Pinpoint the cell where the given text exists, returning its (X, Y) midpoint coordinate. 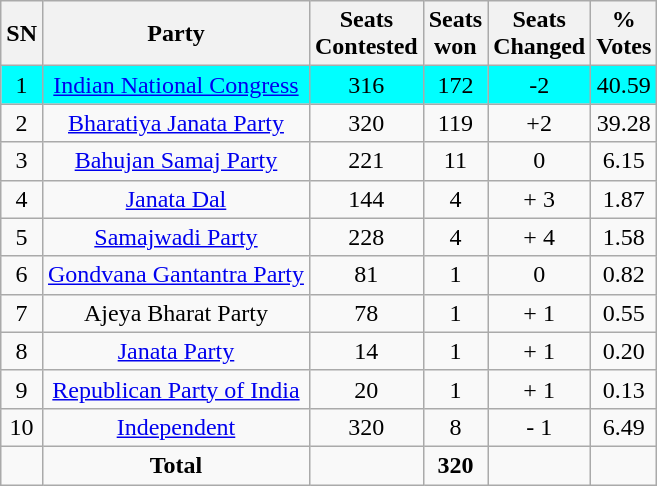
- 1 (540, 427)
228 (366, 237)
172 (455, 85)
1.58 (624, 237)
40.59 (624, 85)
Seats Changed (540, 34)
316 (366, 85)
0.82 (624, 275)
0.20 (624, 351)
0.55 (624, 313)
Samajwadi Party (176, 237)
SeatsContested (366, 34)
10 (22, 427)
144 (366, 199)
14 (366, 351)
Seatswon (455, 34)
Party (176, 34)
6 (22, 275)
Bharatiya Janata Party (176, 123)
SN (22, 34)
Janata Party (176, 351)
+ 4 (540, 237)
-2 (540, 85)
20 (366, 389)
Republican Party of India (176, 389)
Total (176, 465)
81 (366, 275)
6.49 (624, 427)
221 (366, 161)
7 (22, 313)
+ 3 (540, 199)
0.13 (624, 389)
5 (22, 237)
39.28 (624, 123)
Indian National Congress (176, 85)
+2 (540, 123)
Independent (176, 427)
6.15 (624, 161)
9 (22, 389)
Ajeya Bharat Party (176, 313)
Janata Dal (176, 199)
1.87 (624, 199)
2 (22, 123)
Gondvana Gantantra Party (176, 275)
3 (22, 161)
11 (455, 161)
%Votes (624, 34)
Bahujan Samaj Party (176, 161)
119 (455, 123)
78 (366, 313)
